Scan for the cell matching the given text and deliver its [x, y] coordinate at center. 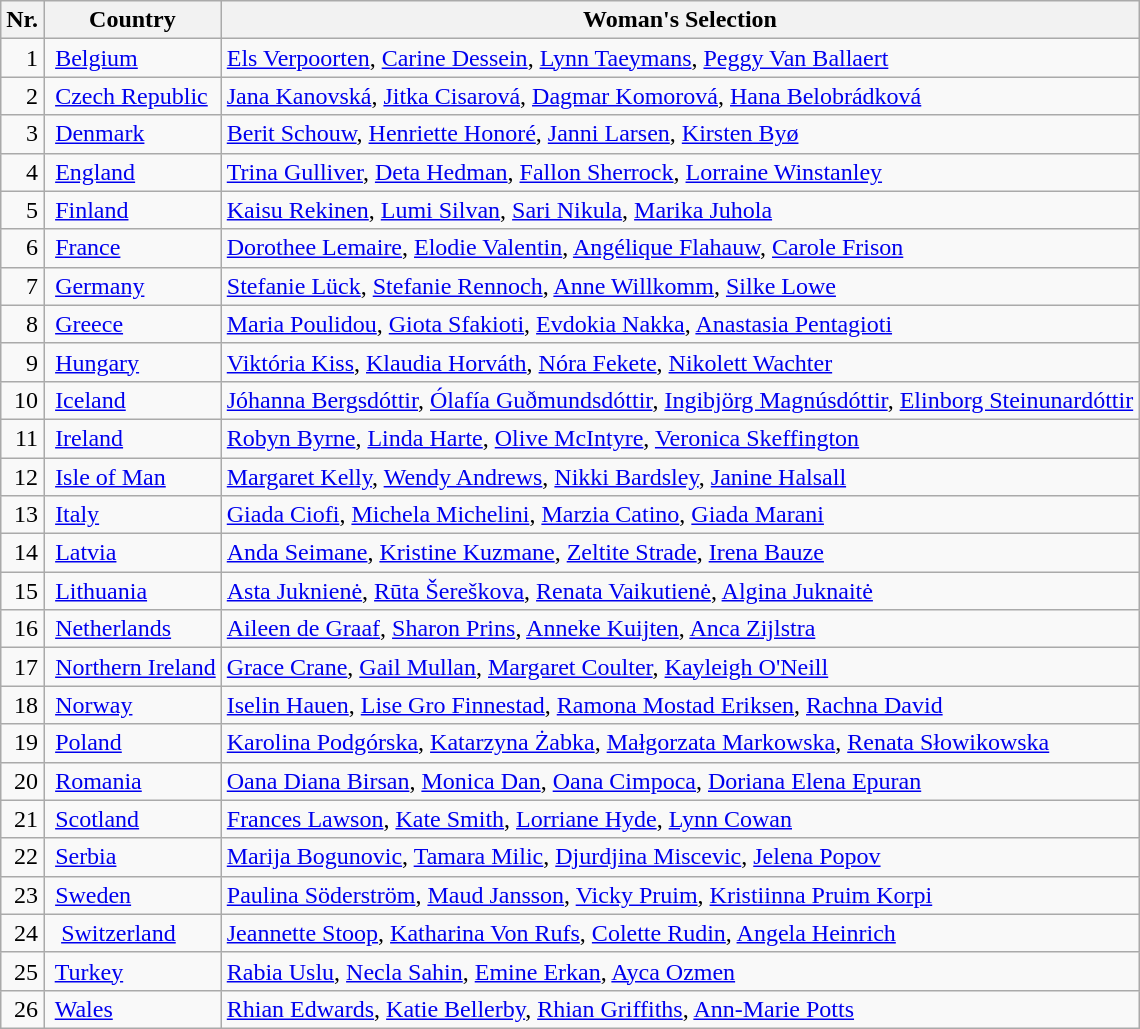
Dorothee Lemaire, Elodie Valentin, Angélique Flahauw, Carole Frison [680, 248]
Margaret Kelly, Wendy Andrews, Nikki Bardsley, Janine Halsall [680, 477]
Greece [133, 324]
Anda Seimane, Kristine Kuzmane, Zeltite Strade, Irena Bauze [680, 553]
Iselin Hauen, Lise Gro Finnestad, Ramona Mostad Eriksen, Rachna David [680, 705]
Oana Diana Birsan, Monica Dan, Oana Cimpoca, Doriana Elena Epuran [680, 781]
Isle of Man [133, 477]
Italy [133, 515]
2 [22, 96]
21 [22, 819]
England [133, 172]
24 [22, 933]
Norway [133, 705]
20 [22, 781]
Serbia [133, 857]
Aileen de Graaf, Sharon Prins, Anneke Kuijten, Anca Zijlstra [680, 629]
18 [22, 705]
Frances Lawson, Kate Smith, Lorriane Hyde, Lynn Cowan [680, 819]
Scotland [133, 819]
Trina Gulliver, Deta Hedman, Fallon Sherrock, Lorraine Winstanley [680, 172]
10 [22, 400]
Grace Crane, Gail Mullan, Margaret Coulter, Kayleigh O'Neill [680, 667]
Rabia Uslu, Necla Sahin, Emine Erkan, Ayca Ozmen [680, 971]
Asta Juknienė, Rūta Šereškova, Renata Vaikutienė, Algina Juknaitė [680, 591]
Nr. [22, 20]
Northern Ireland [133, 667]
Lithuania [133, 591]
Jóhanna Bergsdóttir, Ólafía Guðmundsdóttir, Ingibjörg Magnúsdóttir, Elinborg Steinunardóttir [680, 400]
Czech Republic [133, 96]
Netherlands [133, 629]
8 [22, 324]
Woman's Selection [680, 20]
Finland [133, 210]
5 [22, 210]
7 [22, 286]
Karolina Podgórska, Katarzyna Żabka, Małgorzata Markowska, Renata Słowikowska [680, 743]
Paulina Söderström, Maud Jansson, Vicky Pruim, Kristiinna Pruim Korpi [680, 895]
Wales [133, 1009]
Turkey [133, 971]
14 [22, 553]
Sweden [133, 895]
15 [22, 591]
13 [22, 515]
Iceland [133, 400]
17 [22, 667]
Hungary [133, 362]
Switzerland [133, 933]
22 [22, 857]
Els Verpoorten, Carine Dessein, Lynn Taeymans, Peggy Van Ballaert [680, 58]
Belgium [133, 58]
4 [22, 172]
Latvia [133, 553]
Marija Bogunovic, Tamara Milic, Djurdjina Miscevic, Jelena Popov [680, 857]
Viktória Kiss, Klaudia Horváth, Nóra Fekete, Nikolett Wachter [680, 362]
3 [22, 134]
23 [22, 895]
Jeannette Stoop, Katharina Von Rufs, Colette Rudin, Angela Heinrich [680, 933]
1 [22, 58]
12 [22, 477]
26 [22, 1009]
6 [22, 248]
Romania [133, 781]
16 [22, 629]
19 [22, 743]
9 [22, 362]
Robyn Byrne, Linda Harte, Olive McIntyre, Veronica Skeffington [680, 438]
France [133, 248]
Poland [133, 743]
Kaisu Rekinen, Lumi Silvan, Sari Nikula, Marika Juhola [680, 210]
Rhian Edwards, Katie Bellerby, Rhian Griffiths, Ann-Marie Potts [680, 1009]
Stefanie Lück, Stefanie Rennoch, Anne Willkomm, Silke Lowe [680, 286]
Germany [133, 286]
Berit Schouw, Henriette Honoré, Janni Larsen, Kirsten Byø [680, 134]
11 [22, 438]
25 [22, 971]
Maria Poulidou, Giota Sfakioti, Evdokia Nakka, Anastasia Pentagioti [680, 324]
Country [133, 20]
Jana Kanovská, Jitka Cisarová, Dagmar Komorová, Hana Belobrádková [680, 96]
Giada Ciofi, Michela Michelini, Marzia Catino, Giada Marani [680, 515]
Ireland [133, 438]
Denmark [133, 134]
